Output the [X, Y] coordinate of the center of the cell containing the given text.  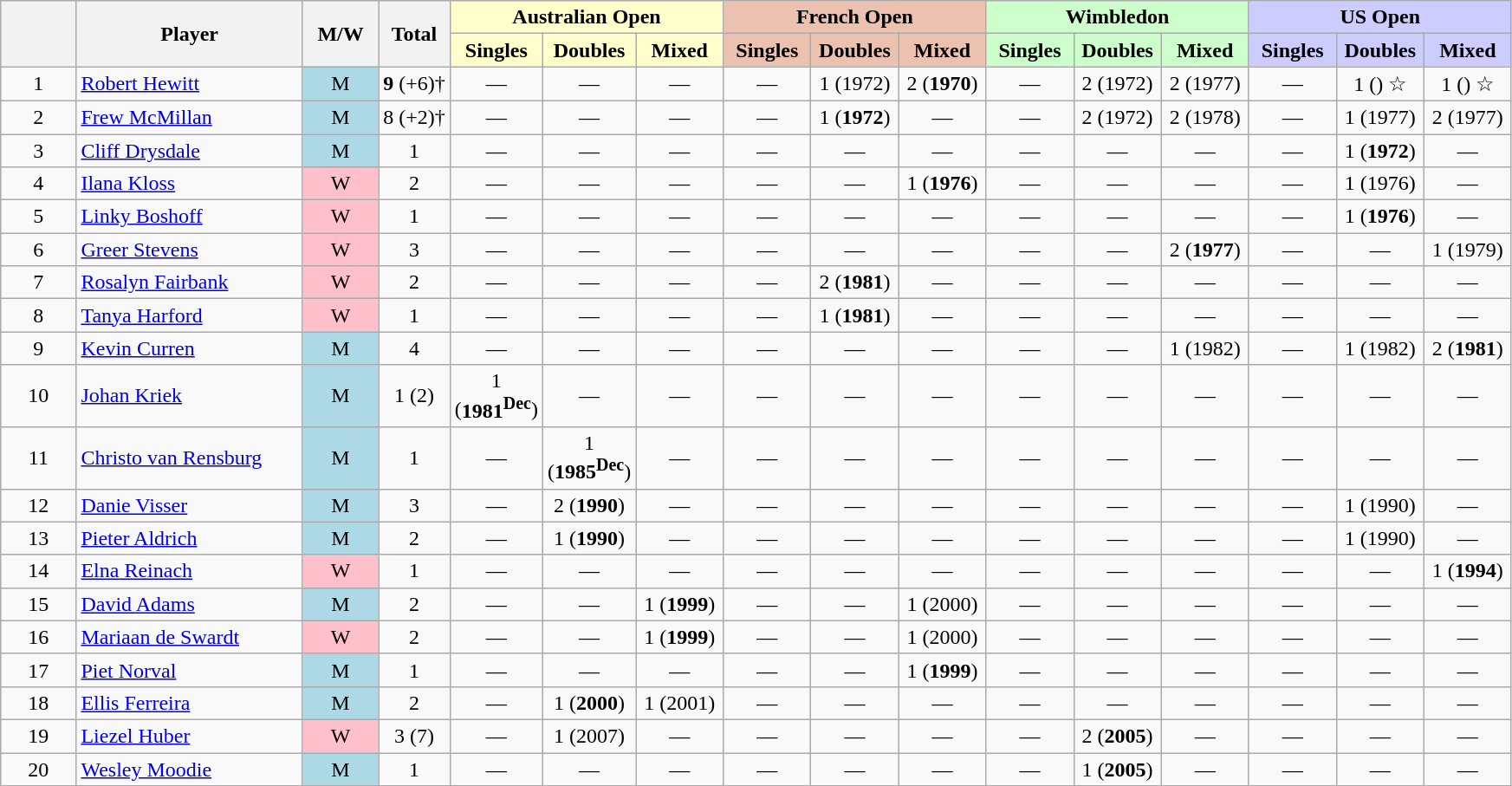
David Adams [190, 604]
Rosalyn Fairbank [190, 283]
20 [38, 770]
Ilana Kloss [190, 184]
1 (2) [414, 396]
Wesley Moodie [190, 770]
Liezel Huber [190, 736]
Danie Visser [190, 505]
1 (1981) [854, 315]
2 (1990) [589, 505]
Johan Kriek [190, 396]
1 (1977) [1379, 117]
Wimbledon [1118, 17]
15 [38, 604]
6 [38, 250]
Player [190, 34]
5 [38, 217]
Cliff Drysdale [190, 150]
8 [38, 315]
French Open [854, 17]
1 (1981Dec) [496, 396]
Greer Stevens [190, 250]
2 (2005) [1118, 736]
1 (1994) [1468, 571]
9 (+6)† [414, 84]
Robert Hewitt [190, 84]
Australian Open [587, 17]
Frew McMillan [190, 117]
Linky Boshoff [190, 217]
1 (1985Dec) [589, 458]
1 (2005) [1118, 770]
18 [38, 703]
1 (1979) [1468, 250]
11 [38, 458]
Mariaan de Swardt [190, 637]
16 [38, 637]
Total [414, 34]
12 [38, 505]
Piet Norval [190, 670]
7 [38, 283]
17 [38, 670]
2 (1970) [943, 84]
1 (2007) [589, 736]
2 (1978) [1204, 117]
8 (+2)† [414, 117]
Kevin Curren [190, 348]
13 [38, 538]
Christo van Rensburg [190, 458]
Tanya Harford [190, 315]
9 [38, 348]
Pieter Aldrich [190, 538]
M/W [340, 34]
Ellis Ferreira [190, 703]
10 [38, 396]
US Open [1379, 17]
14 [38, 571]
Elna Reinach [190, 571]
1 (2001) [679, 703]
3 (7) [414, 736]
19 [38, 736]
